Detect which cell encompasses the target text, then output its [x, y] center coordinate. 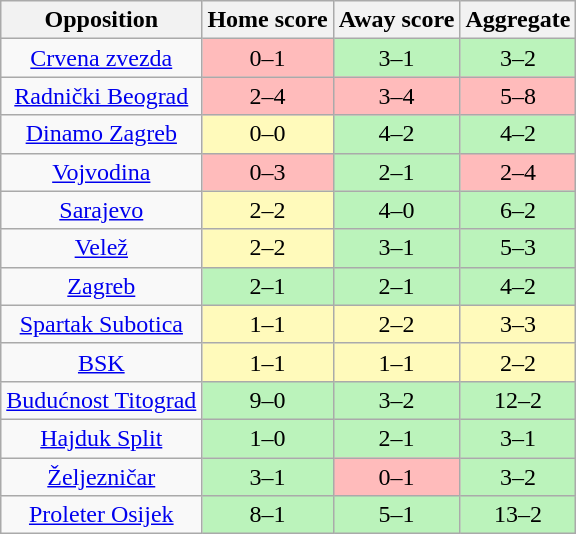
6–2 [518, 210]
5–8 [518, 96]
8–1 [268, 515]
5–1 [396, 515]
Sarajevo [102, 210]
Radnički Beograd [102, 96]
0–3 [268, 172]
Crvena zvezda [102, 58]
4–0 [396, 210]
0–0 [268, 134]
3–4 [396, 96]
9–0 [268, 400]
1–0 [268, 438]
5–3 [518, 248]
Opposition [102, 20]
Budućnost Titograd [102, 400]
Spartak Subotica [102, 324]
BSK [102, 362]
Velež [102, 248]
Dinamo Zagreb [102, 134]
3–3 [518, 324]
Away score [396, 20]
Vojvodina [102, 172]
Zagreb [102, 286]
12–2 [518, 400]
Hajduk Split [102, 438]
Željezničar [102, 477]
13–2 [518, 515]
Aggregate [518, 20]
Proleter Osijek [102, 515]
Home score [268, 20]
